Provide the [x, y] coordinate of the cell's center where the given text is located.  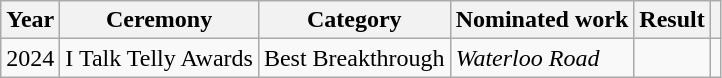
I Talk Telly Awards [160, 58]
Nominated work [542, 20]
Waterloo Road [542, 58]
Ceremony [160, 20]
Best Breakthrough [354, 58]
Year [30, 20]
Category [354, 20]
Result [672, 20]
2024 [30, 58]
